Pinpoint the cell where the given text exists, returning its [X, Y] midpoint coordinate. 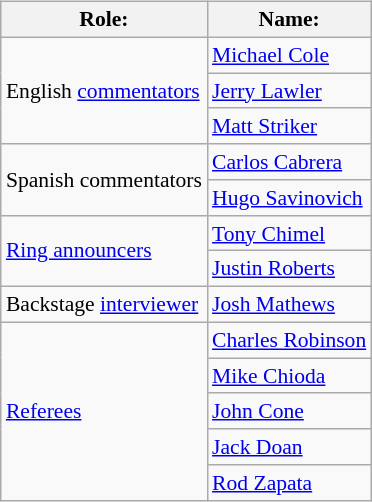
English commentators [104, 90]
Tony Chimel [289, 233]
Carlos Cabrera [289, 162]
Jerry Lawler [289, 91]
Ring announcers [104, 250]
Josh Mathews [289, 305]
Jack Doan [289, 447]
Referees [104, 411]
John Cone [289, 411]
Matt Striker [289, 126]
Name: [289, 20]
Justin Roberts [289, 269]
Backstage interviewer [104, 305]
Charles Robinson [289, 340]
Role: [104, 20]
Spanish commentators [104, 180]
Michael Cole [289, 55]
Mike Chioda [289, 376]
Hugo Savinovich [289, 198]
Rod Zapata [289, 483]
